Find where the given text appears and provide that cell's center as (x, y) coordinate. 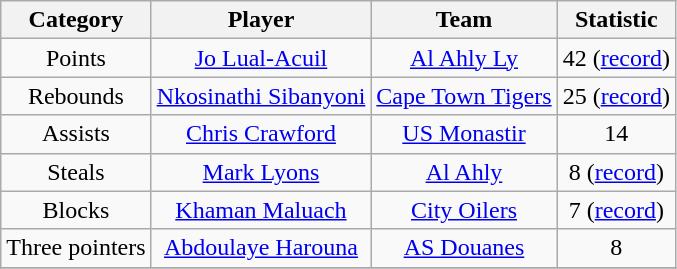
Three pointers (76, 248)
Abdoulaye Harouna (261, 248)
US Monastir (464, 134)
Cape Town Tigers (464, 96)
Jo Lual-Acuil (261, 58)
Al Ahly Ly (464, 58)
42 (record) (616, 58)
Statistic (616, 20)
Assists (76, 134)
Steals (76, 172)
Points (76, 58)
14 (616, 134)
8 (record) (616, 172)
Rebounds (76, 96)
Nkosinathi Sibanyoni (261, 96)
25 (record) (616, 96)
7 (record) (616, 210)
8 (616, 248)
AS Douanes (464, 248)
Al Ahly (464, 172)
Khaman Maluach (261, 210)
City Oilers (464, 210)
Blocks (76, 210)
Category (76, 20)
Player (261, 20)
Chris Crawford (261, 134)
Mark Lyons (261, 172)
Team (464, 20)
